Detect which cell encompasses the target text, then output its [x, y] center coordinate. 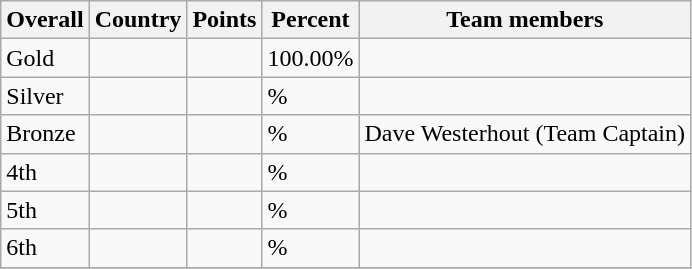
Percent [310, 20]
Country [138, 20]
Dave Westerhout (Team Captain) [525, 134]
5th [45, 210]
4th [45, 172]
Silver [45, 96]
Points [224, 20]
Overall [45, 20]
Bronze [45, 134]
Team members [525, 20]
100.00% [310, 58]
Gold [45, 58]
6th [45, 248]
